Capture the cell that displays the provided text and extract its (X, Y) central coordinate. 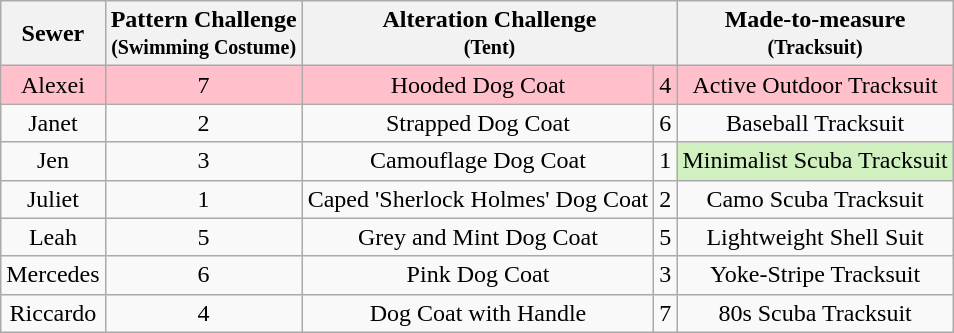
Riccardo (53, 313)
Leah (53, 237)
Pink Dog Coat (478, 275)
Alteration Challenge(Tent) (490, 34)
Grey and Mint Dog Coat (478, 237)
Dog Coat with Handle (478, 313)
Juliet (53, 199)
Minimalist Scuba Tracksuit (815, 161)
Yoke-Stripe Tracksuit (815, 275)
Hooded Dog Coat (478, 85)
Pattern Challenge(Swimming Costume) (204, 34)
Caped 'Sherlock Holmes' Dog Coat (478, 199)
80s Scuba Tracksuit (815, 313)
Camouflage Dog Coat (478, 161)
Camo Scuba Tracksuit (815, 199)
Active Outdoor Tracksuit (815, 85)
Strapped Dog Coat (478, 123)
Mercedes (53, 275)
Janet (53, 123)
Alexei (53, 85)
Lightweight Shell Suit (815, 237)
Sewer (53, 34)
Baseball Tracksuit (815, 123)
Jen (53, 161)
Made-to-measure(Tracksuit) (815, 34)
